From the cell containing the given text, extract its center point as (x, y) coordinate. 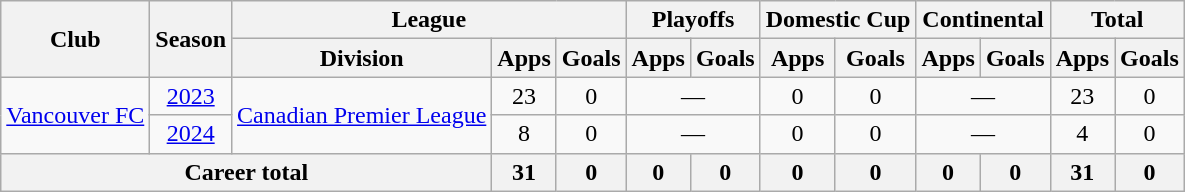
Playoffs (693, 20)
Career total (246, 172)
Domestic Cup (838, 20)
4 (1082, 134)
Canadian Premier League (362, 115)
8 (524, 134)
Club (76, 39)
Continental (983, 20)
Division (362, 58)
2023 (191, 96)
League (429, 20)
Season (191, 39)
Total (1117, 20)
2024 (191, 134)
Vancouver FC (76, 115)
